For the text-containing cell, return its midpoint in [x, y] coordinate format. 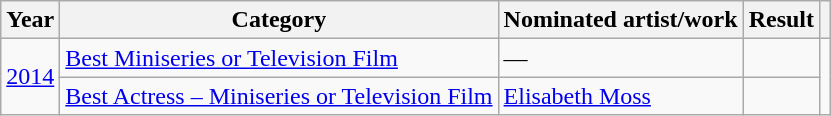
Category [279, 20]
Best Actress – Miniseries or Television Film [279, 96]
Best Miniseries or Television Film [279, 58]
2014 [30, 77]
Year [30, 20]
— [620, 58]
Nominated artist/work [620, 20]
Result [781, 20]
Elisabeth Moss [620, 96]
